Identify which cell holds the provided text, then report its (X, Y) central coordinate. 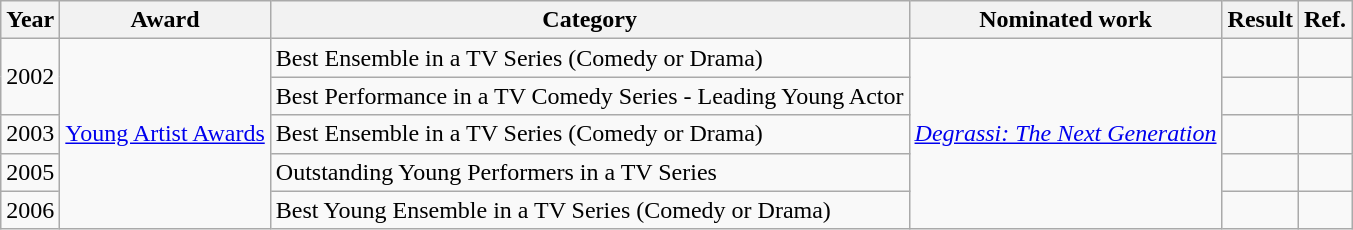
Category (590, 20)
Outstanding Young Performers in a TV Series (590, 172)
2006 (30, 210)
Award (165, 20)
Best Performance in a TV Comedy Series - Leading Young Actor (590, 96)
2003 (30, 134)
2005 (30, 172)
Nominated work (1066, 20)
Ref. (1324, 20)
Best Young Ensemble in a TV Series (Comedy or Drama) (590, 210)
Year (30, 20)
Young Artist Awards (165, 134)
Degrassi: The Next Generation (1066, 134)
Result (1260, 20)
2002 (30, 77)
